Provide the (x, y) coordinate of the cell's center where the given text is located.  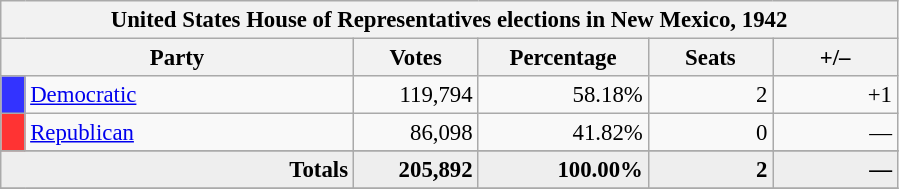
Totals (178, 170)
205,892 (416, 170)
86,098 (416, 133)
+/– (836, 58)
Votes (416, 58)
100.00% (563, 170)
Republican (189, 133)
+1 (836, 95)
Democratic (189, 95)
United States House of Representatives elections in New Mexico, 1942 (450, 20)
Party (178, 58)
Percentage (563, 58)
58.18% (563, 95)
0 (710, 133)
119,794 (416, 95)
Seats (710, 58)
41.82% (563, 133)
